Pinpoint the cell where the given text exists, returning its (x, y) midpoint coordinate. 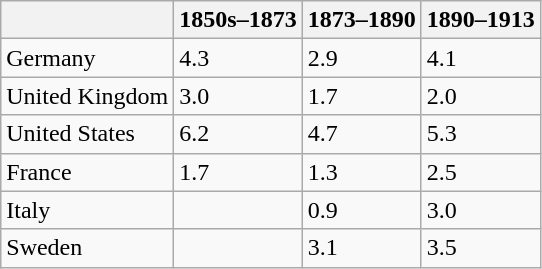
United States (88, 134)
2.9 (362, 58)
6.2 (238, 134)
3.1 (362, 248)
1873–1890 (362, 20)
0.9 (362, 210)
Italy (88, 210)
United Kingdom (88, 96)
1890–1913 (480, 20)
2.5 (480, 172)
4.1 (480, 58)
1850s–1873 (238, 20)
4.7 (362, 134)
5.3 (480, 134)
4.3 (238, 58)
2.0 (480, 96)
Germany (88, 58)
1.3 (362, 172)
3.5 (480, 248)
France (88, 172)
Sweden (88, 248)
